Determine the [x, y] coordinate at the center of the cell enclosing the given text.  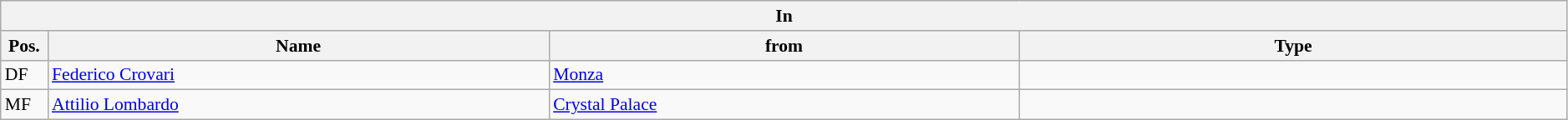
MF [24, 105]
Type [1293, 46]
DF [24, 75]
In [784, 16]
Crystal Palace [784, 105]
Name [298, 46]
Pos. [24, 46]
from [784, 46]
Monza [784, 75]
Federico Crovari [298, 75]
Attilio Lombardo [298, 105]
